Provide the (X, Y) coordinate of the cell's center where the given text is located.  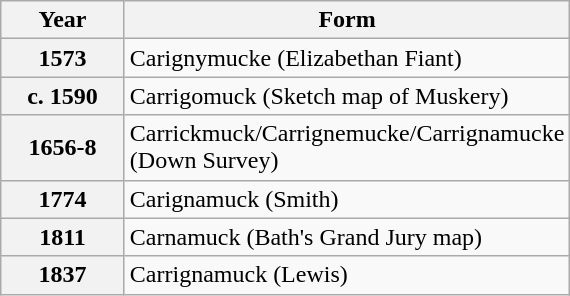
Carrignamuck (Lewis) (347, 275)
Carignamuck (Smith) (347, 199)
Carrickmuck/Carrignemucke/Carrignamucke (Down Survey) (347, 148)
1573 (63, 58)
c. 1590 (63, 96)
1656-8 (63, 148)
Carrigomuck (Sketch map of Muskery) (347, 96)
Carnamuck (Bath's Grand Jury map) (347, 237)
Carignymucke (Elizabethan Fiant) (347, 58)
1774 (63, 199)
Form (347, 20)
Year (63, 20)
1837 (63, 275)
1811 (63, 237)
